Output the (x, y) coordinate of the center of the cell containing the given text.  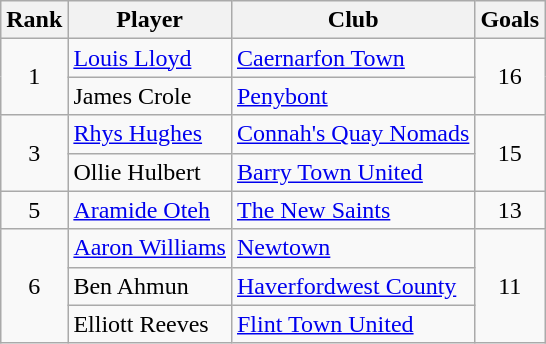
Barry Town United (352, 172)
11 (510, 286)
Ollie Hulbert (150, 172)
Flint Town United (352, 324)
Rank (34, 20)
6 (34, 286)
13 (510, 210)
Newtown (352, 248)
Player (150, 20)
Aaron Williams (150, 248)
Connah's Quay Nomads (352, 134)
The New Saints (352, 210)
5 (34, 210)
Elliott Reeves (150, 324)
Club (352, 20)
Aramide Oteh (150, 210)
15 (510, 153)
Ben Ahmun (150, 286)
16 (510, 77)
Haverfordwest County (352, 286)
Rhys Hughes (150, 134)
James Crole (150, 96)
Goals (510, 20)
3 (34, 153)
Caernarfon Town (352, 58)
Penybont (352, 96)
1 (34, 77)
Louis Lloyd (150, 58)
